Locate the cell with the specified text and output its (x, y) center coordinate. 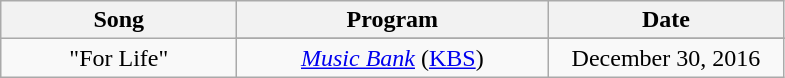
"For Life" (119, 58)
Music Bank (KBS) (392, 58)
Program (392, 20)
December 30, 2016 (666, 58)
Song (119, 20)
Date (666, 20)
